Return the [X, Y] coordinate for the center point of the cell that contains the specified text.  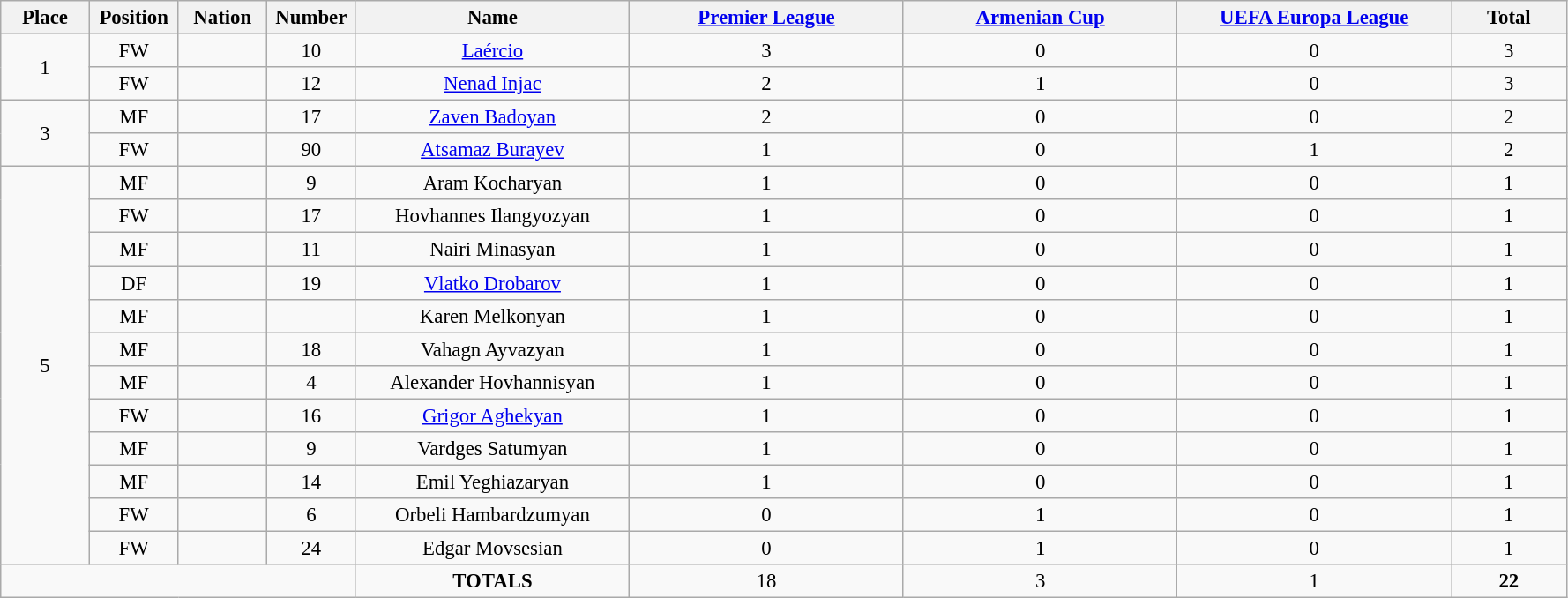
Nairi Minasyan [492, 250]
Vahagn Ayvazyan [492, 349]
5 [46, 365]
Nation [222, 18]
Number [312, 18]
Premier League [767, 18]
Hovhannes Ilangyozyan [492, 216]
4 [312, 382]
6 [312, 515]
90 [312, 150]
Orbeli Hambardzumyan [492, 515]
22 [1510, 581]
Total [1510, 18]
Emil Yeghiazaryan [492, 482]
Edgar Movsesian [492, 548]
Karen Melkonyan [492, 316]
11 [312, 250]
Laércio [492, 51]
Alexander Hovhannisyan [492, 382]
DF [134, 283]
12 [312, 84]
16 [312, 415]
19 [312, 283]
10 [312, 51]
Grigor Aghekyan [492, 415]
Place [46, 18]
Aram Kocharyan [492, 183]
14 [312, 482]
Vardges Satumyan [492, 449]
Position [134, 18]
Armenian Cup [1041, 18]
Nenad Injac [492, 84]
24 [312, 548]
TOTALS [492, 581]
Vlatko Drobarov [492, 283]
UEFA Europa League [1314, 18]
Name [492, 18]
Zaven Badoyan [492, 117]
Atsamaz Burayev [492, 150]
